Extract the (X, Y) coordinate from the center of the cell holding the provided text.  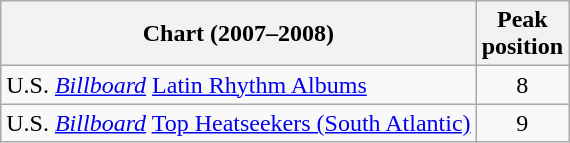
Chart (2007–2008) (238, 34)
Peakposition (522, 34)
U.S. Billboard Latin Rhythm Albums (238, 85)
8 (522, 85)
9 (522, 123)
U.S. Billboard Top Heatseekers (South Atlantic) (238, 123)
